Find where the given text appears and provide that cell's center as (X, Y) coordinate. 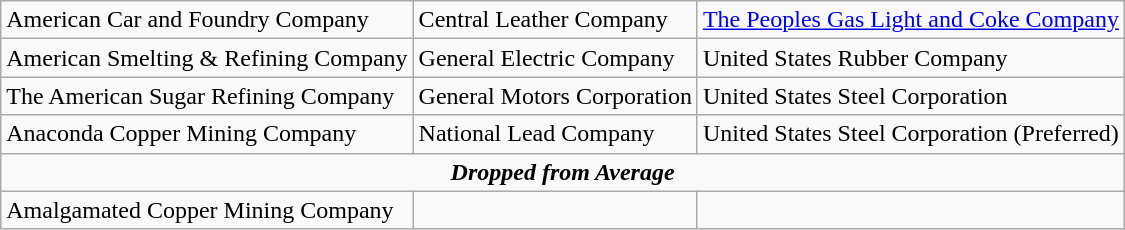
Anaconda Copper Mining Company (207, 134)
Central Leather Company (555, 20)
Amalgamated Copper Mining Company (207, 210)
Dropped from Average (563, 172)
The Peoples Gas Light and Coke Company (910, 20)
The American Sugar Refining Company (207, 96)
General Motors Corporation (555, 96)
General Electric Company (555, 58)
American Car and Foundry Company (207, 20)
National Lead Company (555, 134)
United States Rubber Company (910, 58)
United States Steel Corporation (910, 96)
United States Steel Corporation (Preferred) (910, 134)
American Smelting & Refining Company (207, 58)
